Find where the given text appears and provide that cell's center as (x, y) coordinate. 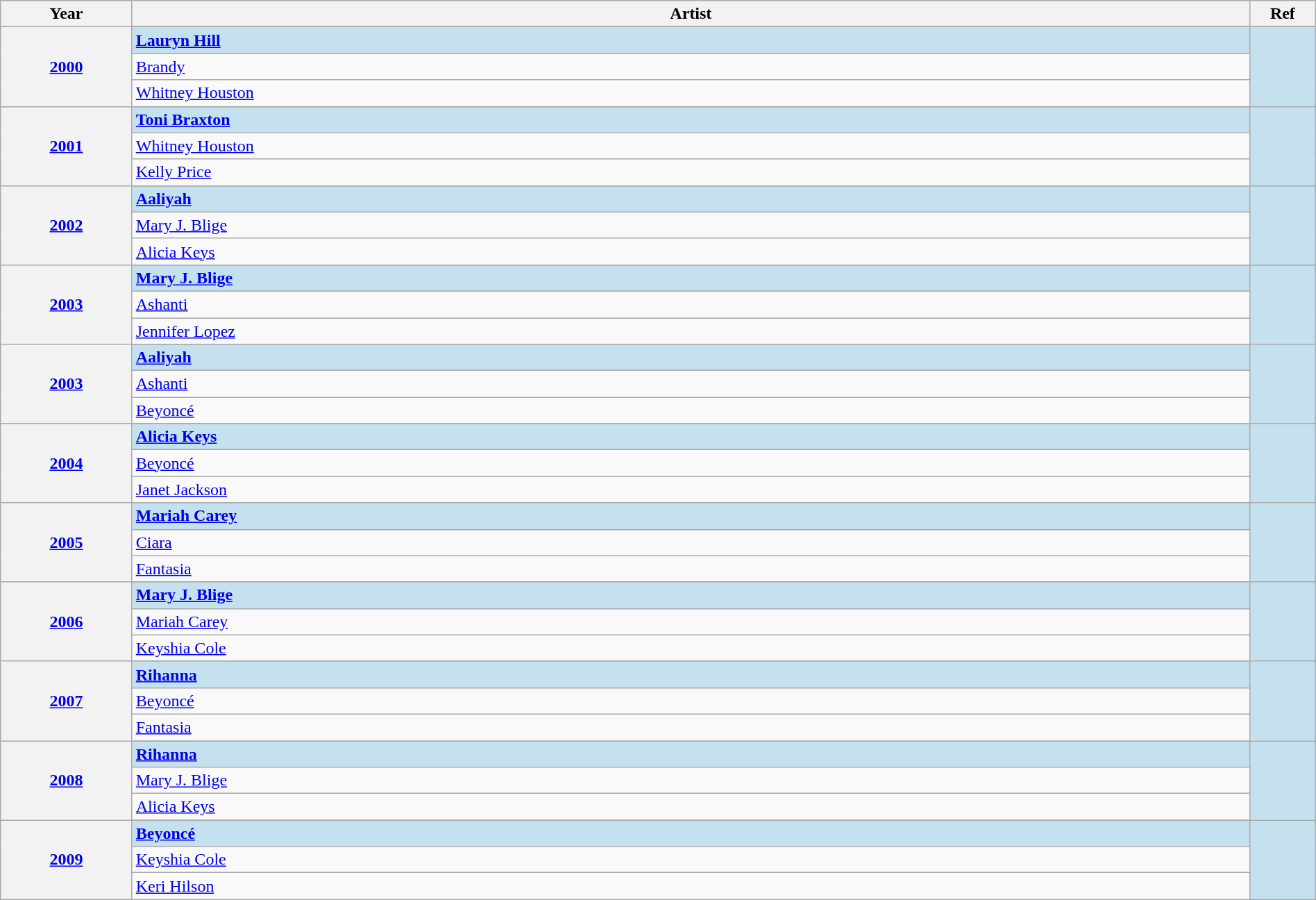
2006 (67, 622)
2009 (67, 860)
2007 (67, 701)
Lauryn Hill (691, 40)
2005 (67, 542)
Jennifer Lopez (691, 331)
2004 (67, 463)
Janet Jackson (691, 490)
2002 (67, 225)
Kelly Price (691, 172)
Ciara (691, 542)
Year (67, 14)
2000 (67, 67)
2001 (67, 146)
Toni Braxton (691, 119)
2008 (67, 780)
Keri Hilson (691, 886)
Ref (1283, 14)
Brandy (691, 67)
Artist (691, 14)
